Scan for the cell matching the given text and deliver its [X, Y] coordinate at center. 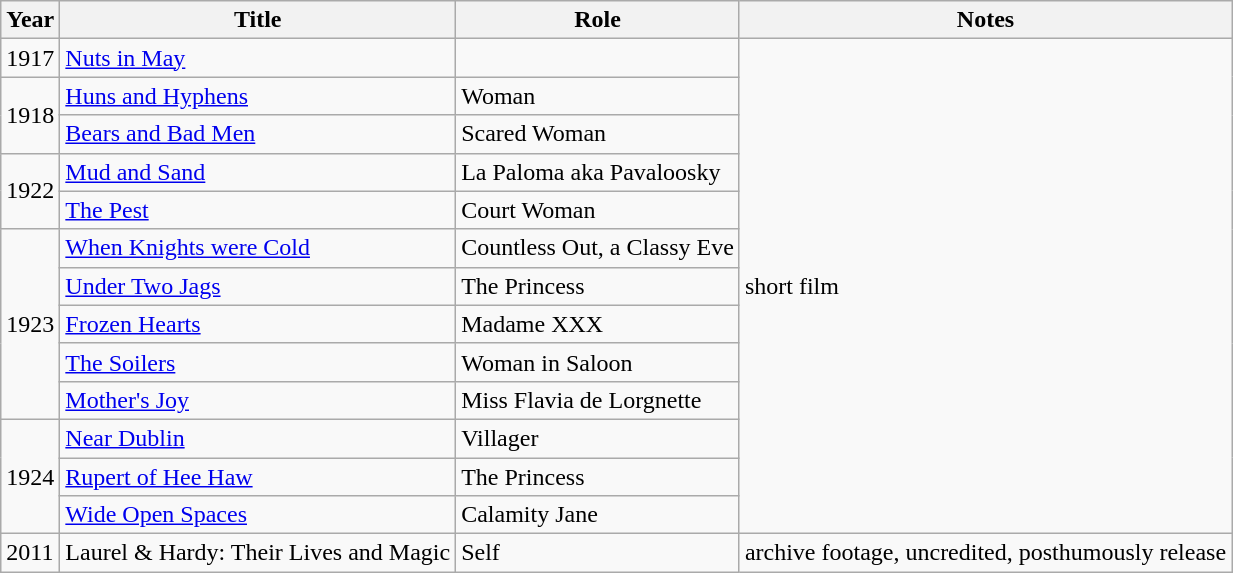
Laurel & Hardy: Their Lives and Magic [258, 553]
Countless Out, a Classy Eve [598, 248]
Woman in Saloon [598, 362]
When Knights were Cold [258, 248]
Villager [598, 438]
archive footage, uncredited, posthumously release [985, 553]
Under Two Jags [258, 286]
The Pest [258, 210]
Mud and Sand [258, 172]
Wide Open Spaces [258, 515]
Court Woman [598, 210]
Mother's Joy [258, 400]
Nuts in May [258, 58]
La Paloma aka Pavaloosky [598, 172]
Title [258, 20]
1924 [30, 476]
Frozen Hearts [258, 324]
1923 [30, 324]
short film [985, 286]
Notes [985, 20]
Calamity Jane [598, 515]
Rupert of Hee Haw [258, 477]
1922 [30, 191]
1918 [30, 115]
Near Dublin [258, 438]
The Soilers [258, 362]
Role [598, 20]
Bears and Bad Men [258, 134]
Huns and Hyphens [258, 96]
1917 [30, 58]
Scared Woman [598, 134]
Miss Flavia de Lorgnette [598, 400]
Madame XXX [598, 324]
Woman [598, 96]
Self [598, 553]
2011 [30, 553]
Year [30, 20]
